From the cell containing the given text, extract its center point as (x, y) coordinate. 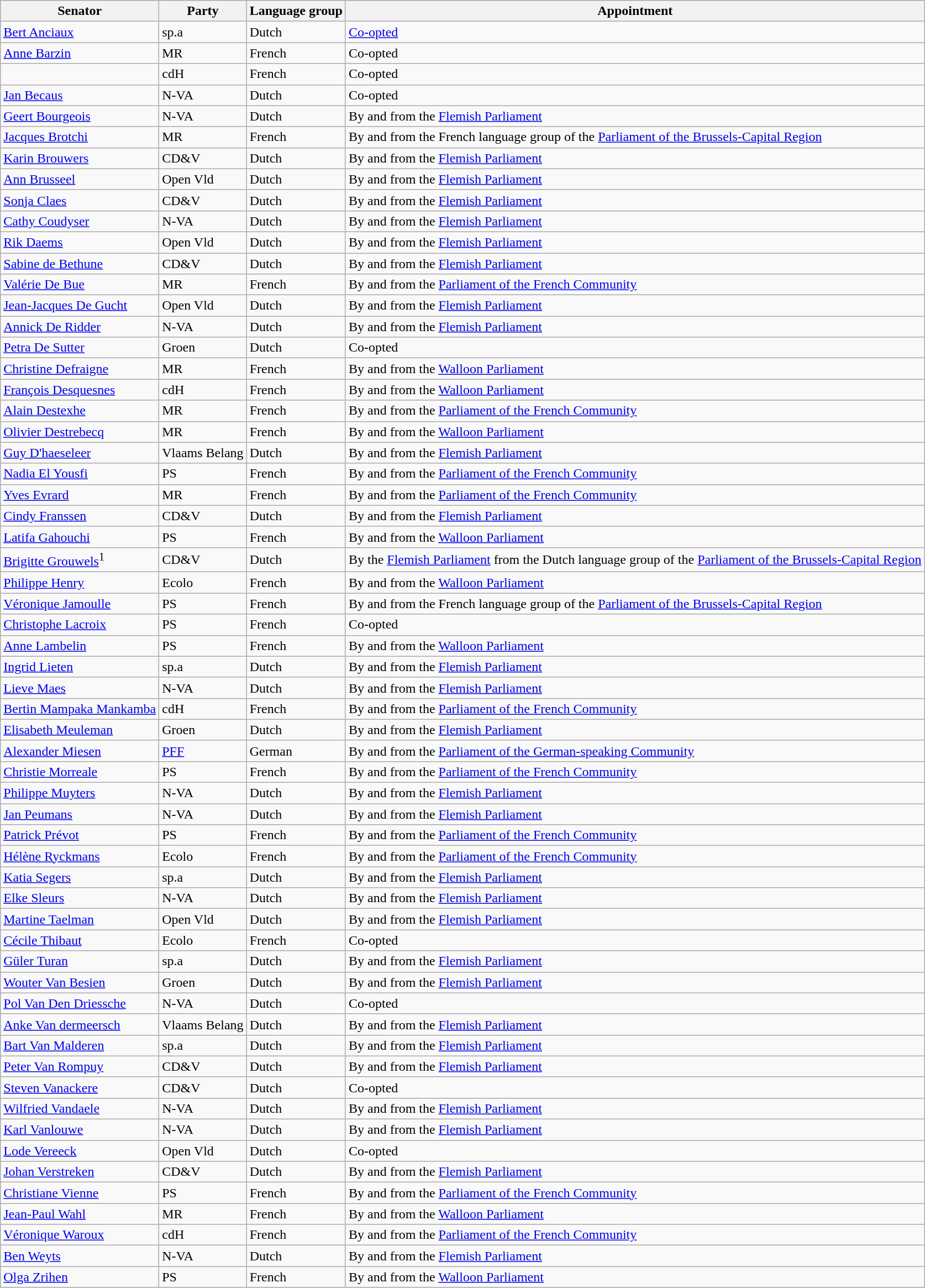
Alexander Miesen (80, 751)
Appointment (635, 11)
Katia Segers (80, 877)
Language group (296, 11)
Ingrid Lieten (80, 667)
Sonja Claes (80, 200)
By and from the Parliament of the German-speaking Community (635, 751)
Jacques Brotchi (80, 137)
Philippe Henry (80, 583)
Véronique Jamoulle (80, 604)
Karl Vanlouwe (80, 1130)
Peter Van Rompuy (80, 1066)
Güler Turan (80, 961)
Alain Destexhe (80, 411)
Christie Morreale (80, 772)
Anne Barzin (80, 53)
Christine Defraigne (80, 369)
Bertin Mampaka Mankamba (80, 709)
Patrick Prévot (80, 835)
Lieve Maes (80, 688)
Valérie De Bue (80, 285)
Johan Verstreken (80, 1172)
Party (203, 11)
Wilfried Vandaele (80, 1108)
Véronique Waroux (80, 1235)
Nadia El Yousfi (80, 474)
Bart Van Malderen (80, 1045)
Elke Sleurs (80, 898)
Brigitte Grouwels1 (80, 559)
Elisabeth Meuleman (80, 730)
Sabine de Bethune (80, 264)
Cathy Coudyser (80, 221)
Yves Evrard (80, 495)
Martine Taelman (80, 919)
Jan Peumans (80, 814)
Jan Becaus (80, 95)
Hélène Ryckmans (80, 856)
Guy D'haeseleer (80, 453)
PFF (203, 751)
Christophe Lacroix (80, 625)
Jean-Paul Wahl (80, 1214)
Anke Van dermeersch (80, 1024)
Steven Vanackere (80, 1087)
Latifa Gahouchi (80, 537)
Karin Brouwers (80, 158)
Pol Van Den Driessche (80, 1003)
Petra De Sutter (80, 348)
German (296, 751)
Annick De Ridder (80, 327)
By the Flemish Parliament from the Dutch language group of the Parliament of the Brussels-Capital Region (635, 559)
Senator (80, 11)
Cécile Thibaut (80, 940)
Wouter Van Besien (80, 982)
Lode Vereeck (80, 1151)
Jean-Jacques De Gucht (80, 306)
Ann Brusseel (80, 179)
Olivier Destrebecq (80, 432)
Olga Zrihen (80, 1277)
Christiane Vienne (80, 1193)
Ben Weyts (80, 1256)
Rik Daems (80, 242)
Cindy Franssen (80, 516)
Geert Bourgeois (80, 116)
François Desquesnes (80, 390)
Philippe Muyters (80, 793)
Bert Anciaux (80, 32)
Anne Lambelin (80, 646)
